Identify which cell holds the provided text, then report its (X, Y) central coordinate. 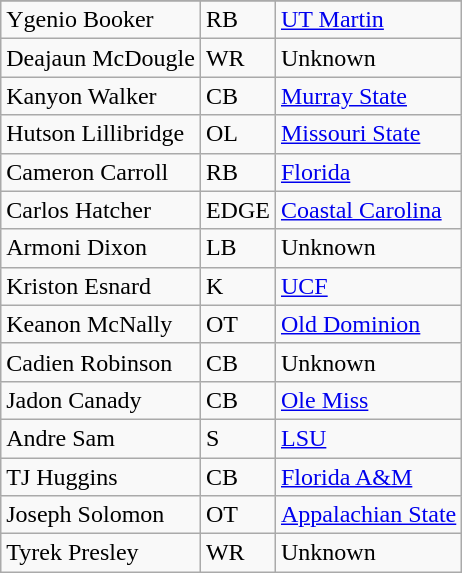
UCF (368, 286)
Joseph Solomon (101, 515)
Jadon Canady (101, 400)
EDGE (238, 210)
OL (238, 134)
Coastal Carolina (368, 210)
Andre Sam (101, 438)
Florida (368, 172)
Tyrek Presley (101, 553)
Armoni Dixon (101, 248)
Carlos Hatcher (101, 210)
Kanyon Walker (101, 96)
Hutson Lillibridge (101, 134)
Kriston Esnard (101, 286)
K (238, 286)
S (238, 438)
Murray State (368, 96)
LB (238, 248)
Florida A&M (368, 477)
Ole Miss (368, 400)
Missouri State (368, 134)
Cadien Robinson (101, 362)
Keanon McNally (101, 324)
Deajaun McDougle (101, 58)
Appalachian State (368, 515)
LSU (368, 438)
Ygenio Booker (101, 20)
TJ Huggins (101, 477)
UT Martin (368, 20)
Cameron Carroll (101, 172)
Old Dominion (368, 324)
